Scan for the cell matching the given text and deliver its [x, y] coordinate at center. 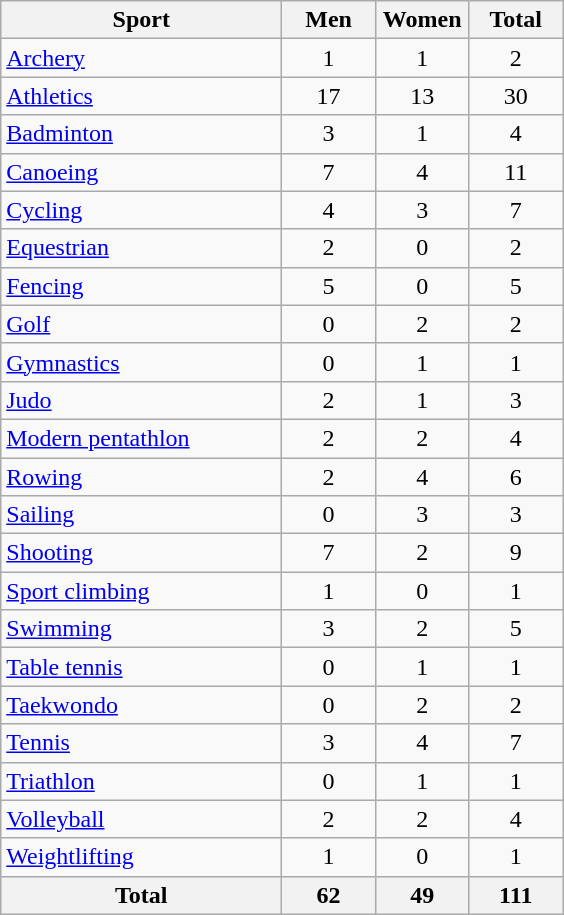
Equestrian [142, 248]
Fencing [142, 286]
Swimming [142, 629]
49 [422, 895]
Cycling [142, 210]
Canoeing [142, 172]
30 [516, 96]
Tennis [142, 743]
17 [329, 96]
Sailing [142, 515]
62 [329, 895]
Gymnastics [142, 362]
Men [329, 20]
Triathlon [142, 781]
Judo [142, 400]
Taekwondo [142, 705]
Volleyball [142, 819]
Weightlifting [142, 857]
Golf [142, 324]
9 [516, 553]
Sport [142, 20]
13 [422, 96]
Shooting [142, 553]
Rowing [142, 477]
Women [422, 20]
6 [516, 477]
Table tennis [142, 667]
Sport climbing [142, 591]
11 [516, 172]
Modern pentathlon [142, 438]
111 [516, 895]
Athletics [142, 96]
Badminton [142, 134]
Archery [142, 58]
